Extract the (X, Y) coordinate from the center of the cell holding the provided text.  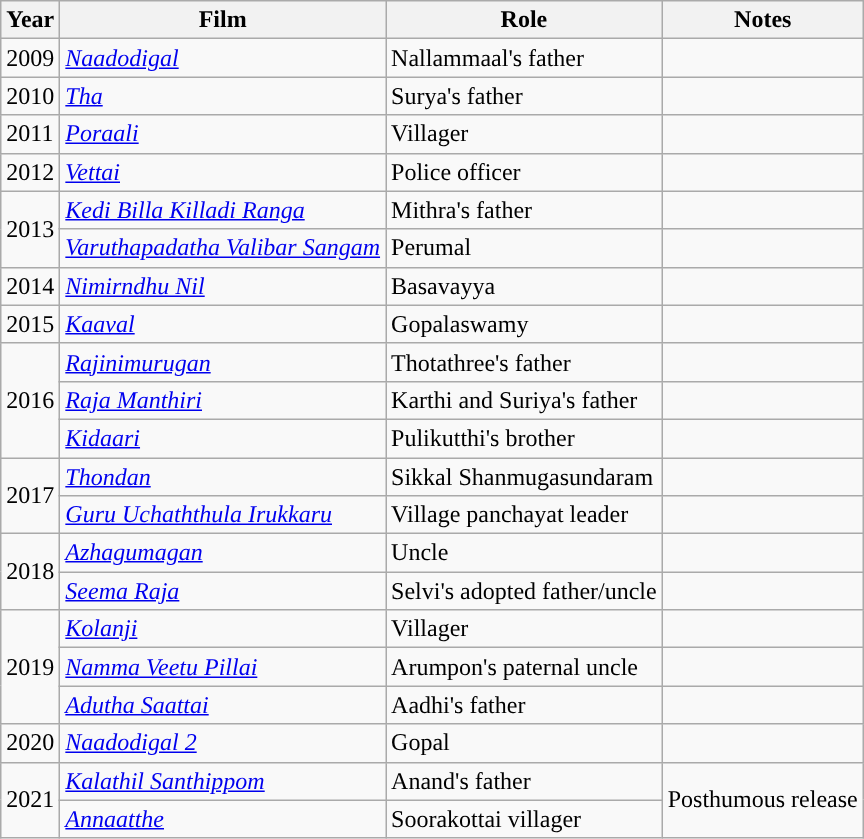
Kedi Billa Killadi Ranga (223, 210)
Village panchayat leader (524, 515)
Nallammaal's father (524, 58)
2014 (30, 286)
Raja Manthiri (223, 400)
Azhagumagan (223, 553)
Naadodigal (223, 58)
Basavayya (524, 286)
Annaatthe (223, 819)
Mithra's father (524, 210)
Notes (762, 20)
Aadhi's father (524, 705)
Year (30, 20)
2019 (30, 667)
Selvi's adopted father/uncle (524, 591)
Gopal (524, 743)
2009 (30, 58)
2013 (30, 229)
2012 (30, 172)
Uncle (524, 553)
Pulikutthi's brother (524, 438)
Adutha Saattai (223, 705)
Arumpon's paternal uncle (524, 667)
Nimirndhu Nil (223, 286)
Karthi and Suriya's father (524, 400)
Thondan (223, 477)
Role (524, 20)
Poraali (223, 134)
Sikkal Shanmugasundaram (524, 477)
Kaaval (223, 324)
2021 (30, 800)
Soorakottai villager (524, 819)
2010 (30, 96)
Guru Uchaththula Irukkaru (223, 515)
2017 (30, 496)
Police officer (524, 172)
Kolanji (223, 629)
Surya's father (524, 96)
2015 (30, 324)
Thotathree's father (524, 362)
Perumal (524, 248)
Tha (223, 96)
2016 (30, 400)
Gopalaswamy (524, 324)
2020 (30, 743)
Posthumous release (762, 800)
Vettai (223, 172)
Kalathil Santhippom (223, 781)
Kidaari (223, 438)
Namma Veetu Pillai (223, 667)
Film (223, 20)
2011 (30, 134)
Naadodigal 2 (223, 743)
Rajinimurugan (223, 362)
2018 (30, 572)
Seema Raja (223, 591)
Varuthapadatha Valibar Sangam (223, 248)
Anand's father (524, 781)
